Locate the cell with the specified text and output its [x, y] center coordinate. 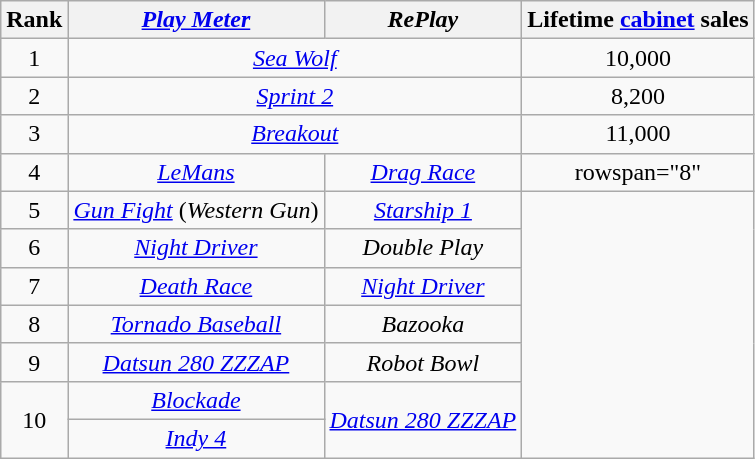
Sea Wolf [295, 58]
5 [34, 210]
Sprint 2 [295, 96]
Indy 4 [196, 438]
11,000 [638, 134]
rowspan="8" [638, 172]
Robot Bowl [423, 362]
8,200 [638, 96]
Double Play [423, 248]
10 [34, 419]
8 [34, 324]
6 [34, 248]
Tornado Baseball [196, 324]
Gun Fight (Western Gun) [196, 210]
RePlay [423, 20]
Blockade [196, 400]
LeMans [196, 172]
1 [34, 58]
Drag Race [423, 172]
Breakout [295, 134]
Lifetime cabinet sales [638, 20]
3 [34, 134]
Play Meter [196, 20]
2 [34, 96]
10,000 [638, 58]
Bazooka [423, 324]
Rank [34, 20]
Death Race [196, 286]
7 [34, 286]
Starship 1 [423, 210]
4 [34, 172]
9 [34, 362]
